Locate the cell with the specified text and output its [X, Y] center coordinate. 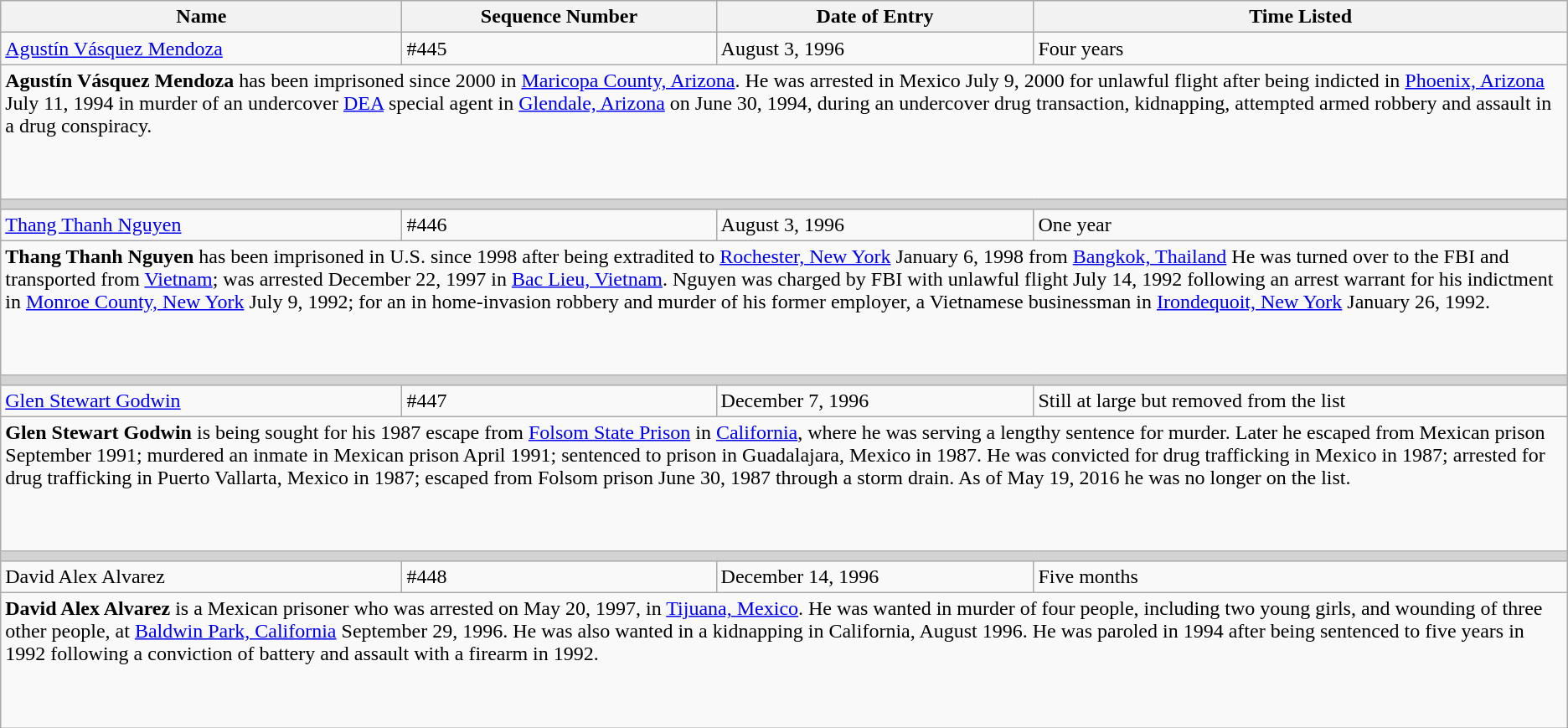
#446 [560, 225]
Name [201, 17]
David Alex Alvarez [201, 576]
Time Listed [1300, 17]
Four years [1300, 49]
December 7, 1996 [874, 400]
Glen Stewart Godwin [201, 400]
Still at large but removed from the list [1300, 400]
One year [1300, 225]
#447 [560, 400]
Agustín Vásquez Mendoza [201, 49]
Five months [1300, 576]
December 14, 1996 [874, 576]
Date of Entry [874, 17]
#445 [560, 49]
Sequence Number [560, 17]
#448 [560, 576]
Thang Thanh Nguyen [201, 225]
